Scan for the cell matching the given text and deliver its [X, Y] coordinate at center. 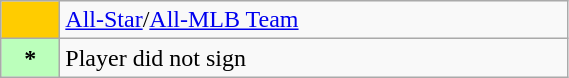
Player did not sign [314, 58]
All-Star/All-MLB Team [314, 20]
* [30, 58]
